Output the [X, Y] coordinate of the center of the cell containing the given text.  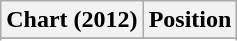
Chart (2012) [72, 20]
Position [190, 20]
